Return the [x, y] coordinate for the center point of the cell that contains the specified text.  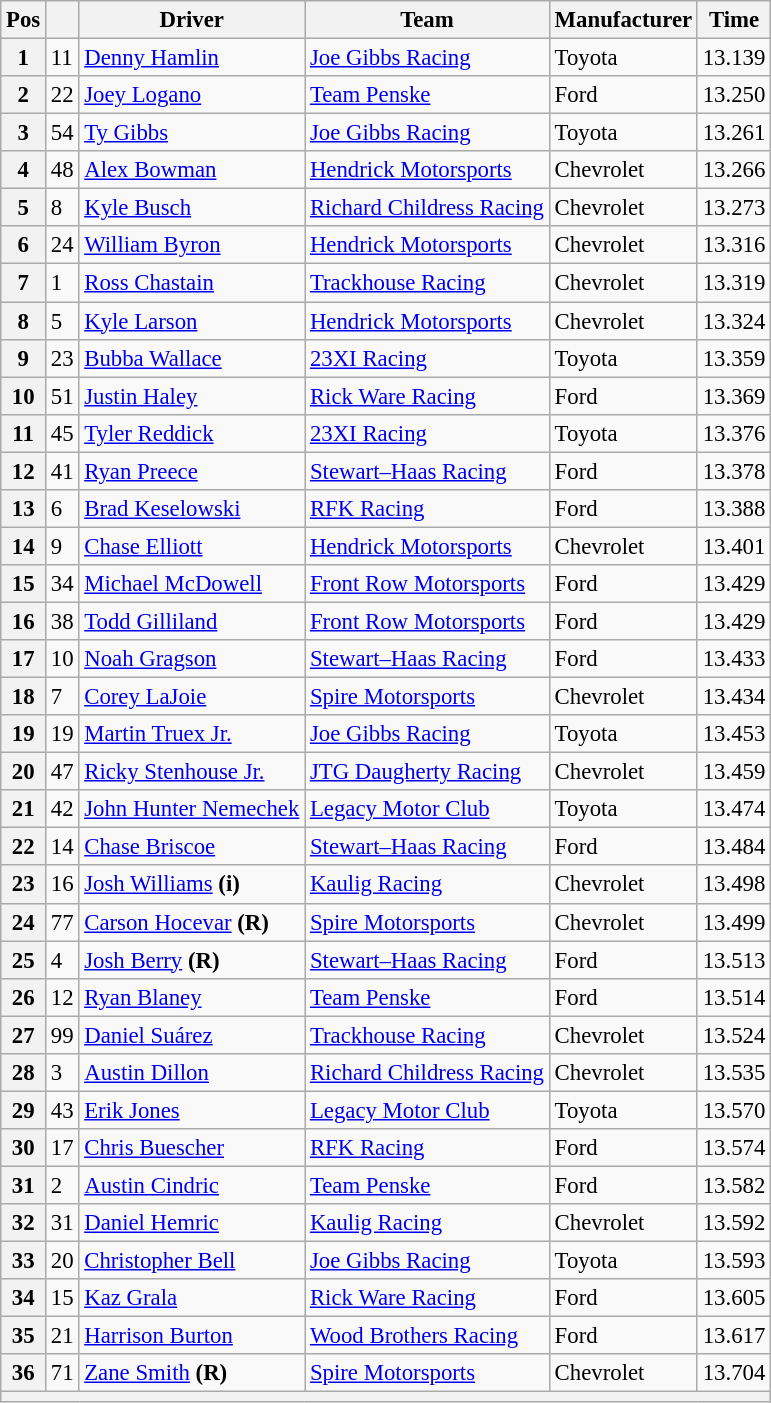
13.524 [734, 1035]
13.453 [734, 734]
13.261 [734, 133]
42 [62, 809]
Todd Gilliland [192, 621]
Daniel Hemric [192, 1223]
Ross Chastain [192, 283]
13.273 [734, 208]
Driver [192, 20]
13.139 [734, 58]
Ryan Blaney [192, 997]
Tyler Reddick [192, 433]
Ty Gibbs [192, 133]
Bubba Wallace [192, 358]
77 [62, 922]
32 [24, 1223]
Josh Berry (R) [192, 960]
13.378 [734, 471]
Wood Brothers Racing [428, 1336]
13.376 [734, 433]
Daniel Suárez [192, 1035]
13.459 [734, 772]
John Hunter Nemechek [192, 809]
51 [62, 396]
43 [62, 1110]
13.266 [734, 170]
William Byron [192, 245]
13.514 [734, 997]
Alex Bowman [192, 170]
Justin Haley [192, 396]
Chase Elliott [192, 546]
13.369 [734, 396]
13.359 [734, 358]
13.570 [734, 1110]
71 [62, 1373]
Denny Hamlin [192, 58]
13.582 [734, 1185]
13.401 [734, 546]
Martin Truex Jr. [192, 734]
Josh Williams (i) [192, 885]
13.499 [734, 922]
JTG Daugherty Racing [428, 772]
33 [24, 1261]
35 [24, 1336]
Zane Smith (R) [192, 1373]
Kaz Grala [192, 1298]
Kyle Busch [192, 208]
Pos [24, 20]
13.484 [734, 847]
13.593 [734, 1261]
13.592 [734, 1223]
13.704 [734, 1373]
27 [24, 1035]
Team [428, 20]
25 [24, 960]
Noah Gragson [192, 659]
Brad Keselowski [192, 509]
Erik Jones [192, 1110]
99 [62, 1035]
47 [62, 772]
Carson Hocevar (R) [192, 922]
38 [62, 621]
13.319 [734, 283]
36 [24, 1373]
30 [24, 1148]
Christopher Bell [192, 1261]
13.433 [734, 659]
Ryan Preece [192, 471]
Joey Logano [192, 95]
13.605 [734, 1298]
13.474 [734, 809]
48 [62, 170]
13.388 [734, 509]
Chris Buescher [192, 1148]
Time [734, 20]
13.535 [734, 1073]
Michael McDowell [192, 584]
13.513 [734, 960]
54 [62, 133]
13.324 [734, 321]
13.316 [734, 245]
13.434 [734, 697]
45 [62, 433]
26 [24, 997]
Chase Briscoe [192, 847]
Harrison Burton [192, 1336]
41 [62, 471]
Austin Dillon [192, 1073]
Corey LaJoie [192, 697]
13 [24, 509]
28 [24, 1073]
13.617 [734, 1336]
Manufacturer [623, 20]
13.498 [734, 885]
18 [24, 697]
13.250 [734, 95]
Kyle Larson [192, 321]
Ricky Stenhouse Jr. [192, 772]
29 [24, 1110]
Austin Cindric [192, 1185]
13.574 [734, 1148]
